From the cell containing the given text, extract its center point as [X, Y] coordinate. 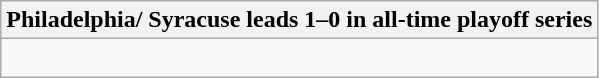
Philadelphia/ Syracuse leads 1–0 in all-time playoff series [300, 20]
